Find where the given text appears and provide that cell's center as [X, Y] coordinate. 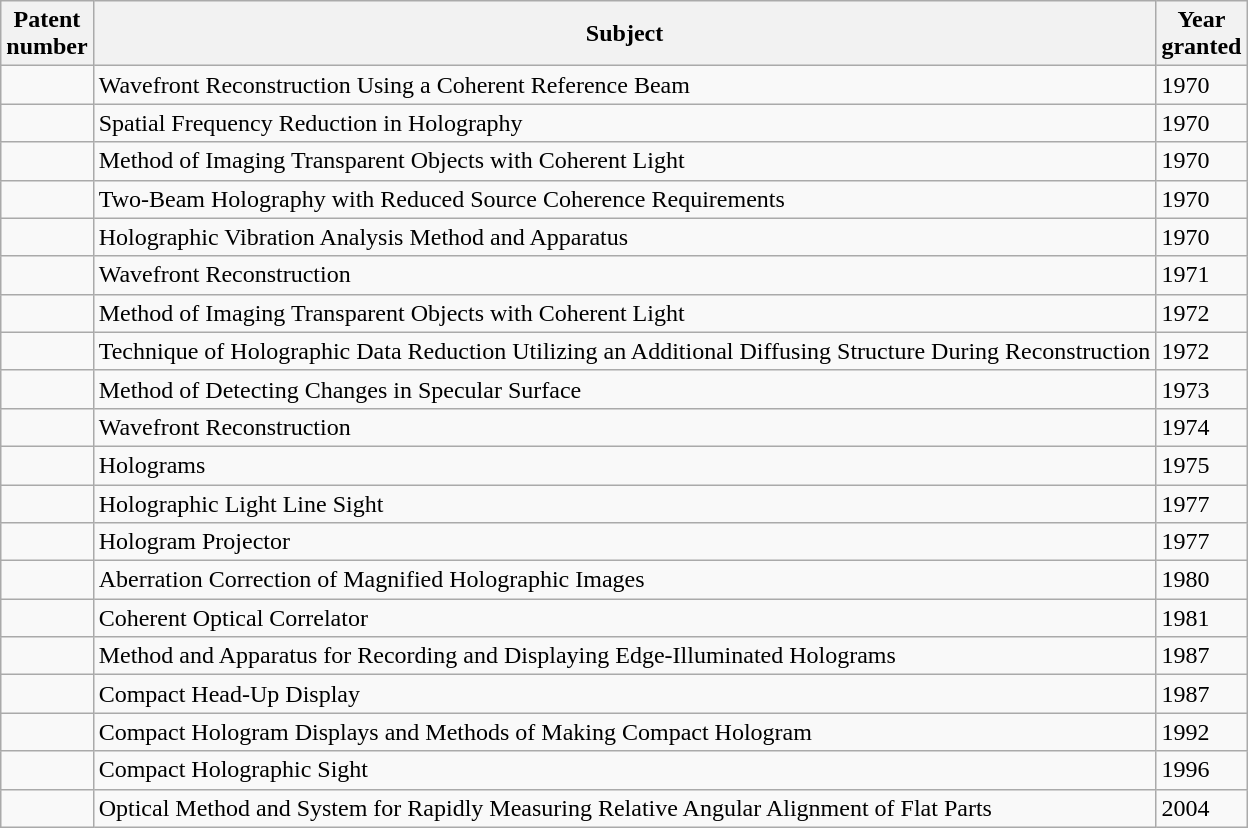
1974 [1202, 427]
Method of Detecting Changes in Specular Surface [624, 389]
1975 [1202, 465]
Holographic Vibration Analysis Method and Apparatus [624, 237]
Holographic Light Line Sight [624, 503]
1971 [1202, 275]
Two-Beam Holography with Reduced Source Coherence Requirements [624, 199]
1973 [1202, 389]
Patentnumber [47, 34]
Coherent Optical Correlator [624, 618]
1996 [1202, 770]
1980 [1202, 580]
Subject [624, 34]
2004 [1202, 808]
Wavefront Reconstruction Using a Coherent Reference Beam [624, 85]
1981 [1202, 618]
Compact Head-Up Display [624, 694]
Compact Hologram Displays and Methods of Making Compact Hologram [624, 732]
Holograms [624, 465]
Optical Method and System for Rapidly Measuring Relative Angular Alignment of Flat Parts [624, 808]
Hologram Projector [624, 542]
Spatial Frequency Reduction in Holography [624, 123]
Yeargranted [1202, 34]
Technique of Holographic Data Reduction Utilizing an Additional Diffusing Structure During Reconstruction [624, 351]
Compact Holographic Sight [624, 770]
Aberration Correction of Magnified Holographic Images [624, 580]
1992 [1202, 732]
Method and Apparatus for Recording and Displaying Edge-Illuminated Holograms [624, 656]
